Detect which cell encompasses the target text, then output its (x, y) center coordinate. 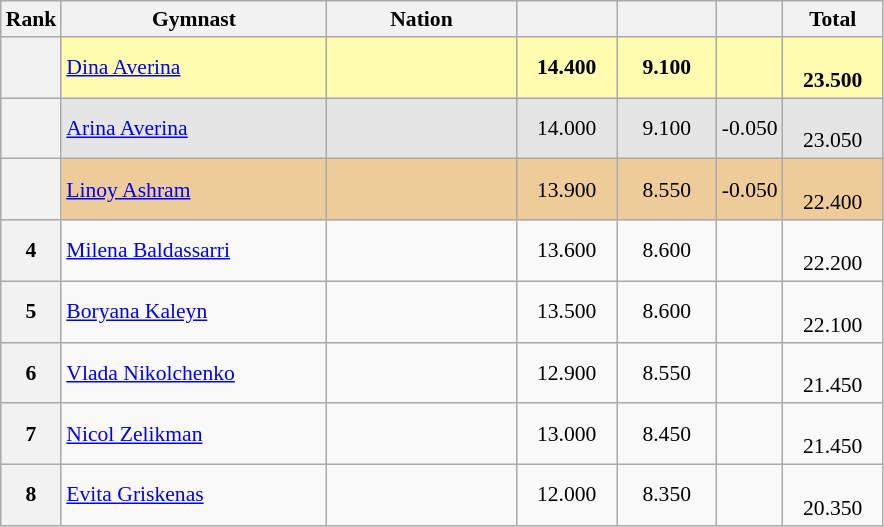
20.350 (833, 496)
Rank (32, 19)
6 (32, 372)
Total (833, 19)
22.200 (833, 250)
8.450 (667, 434)
13.500 (567, 312)
13.600 (567, 250)
Gymnast (194, 19)
Evita Griskenas (194, 496)
Dina Averina (194, 68)
12.900 (567, 372)
22.400 (833, 190)
8 (32, 496)
5 (32, 312)
Vlada Nikolchenko (194, 372)
23.500 (833, 68)
14.000 (567, 128)
14.400 (567, 68)
7 (32, 434)
13.000 (567, 434)
Milena Baldassarri (194, 250)
Nicol Zelikman (194, 434)
Nation (421, 19)
Boryana Kaleyn (194, 312)
4 (32, 250)
23.050 (833, 128)
13.900 (567, 190)
Arina Averina (194, 128)
22.100 (833, 312)
Linoy Ashram (194, 190)
12.000 (567, 496)
8.350 (667, 496)
